Provide the [X, Y] coordinate of the cell's center where the given text is located.  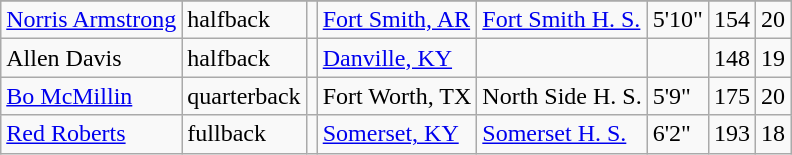
Norris Armstrong [92, 20]
quarterback [244, 96]
Somerset H. S. [562, 134]
Danville, KY [397, 58]
5'9" [678, 96]
175 [732, 96]
19 [772, 58]
Fort Smith, AR [397, 20]
Allen Davis [92, 58]
North Side H. S. [562, 96]
6'2" [678, 134]
193 [732, 134]
5'10" [678, 20]
Fort Worth, TX [397, 96]
148 [732, 58]
154 [732, 20]
Red Roberts [92, 134]
Fort Smith H. S. [562, 20]
18 [772, 134]
Bo McMillin [92, 96]
Somerset, KY [397, 134]
fullback [244, 134]
